Identify which cell holds the provided text, then report its (X, Y) central coordinate. 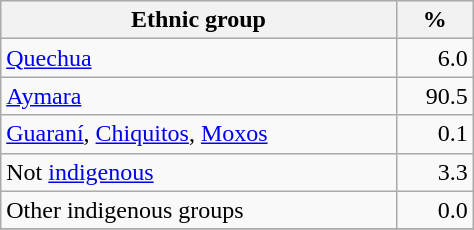
0.0 (434, 210)
Aymara (198, 96)
Not indigenous (198, 172)
Quechua (198, 58)
0.1 (434, 134)
Other indigenous groups (198, 210)
90.5 (434, 96)
6.0 (434, 58)
% (434, 20)
3.3 (434, 172)
Guaraní, Chiquitos, Moxos (198, 134)
Ethnic group (198, 20)
